Return (x, y) of the center of cell containing provided text 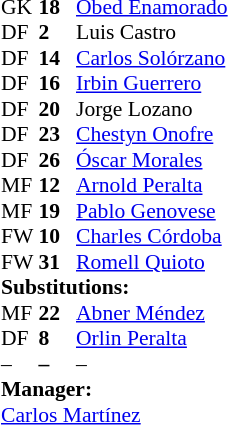
20 (57, 109)
23 (57, 135)
19 (57, 211)
2 (57, 33)
16 (57, 83)
Abner Méndez (152, 313)
8 (57, 339)
31 (57, 262)
Substitutions: (114, 287)
Orlin Peralta (152, 339)
26 (57, 160)
Charles Córdoba (152, 237)
Carlos Solórzano (152, 58)
Manager: (114, 389)
Romell Quioto (152, 262)
Luis Castro (152, 33)
Chestyn Onofre (152, 135)
14 (57, 58)
Irbin Guerrero (152, 83)
Óscar Morales (152, 160)
Pablo Genovese (152, 211)
12 (57, 185)
22 (57, 313)
Jorge Lozano (152, 109)
Arnold Peralta (152, 185)
10 (57, 237)
